Output the [x, y] coordinate of the center of the cell containing the given text.  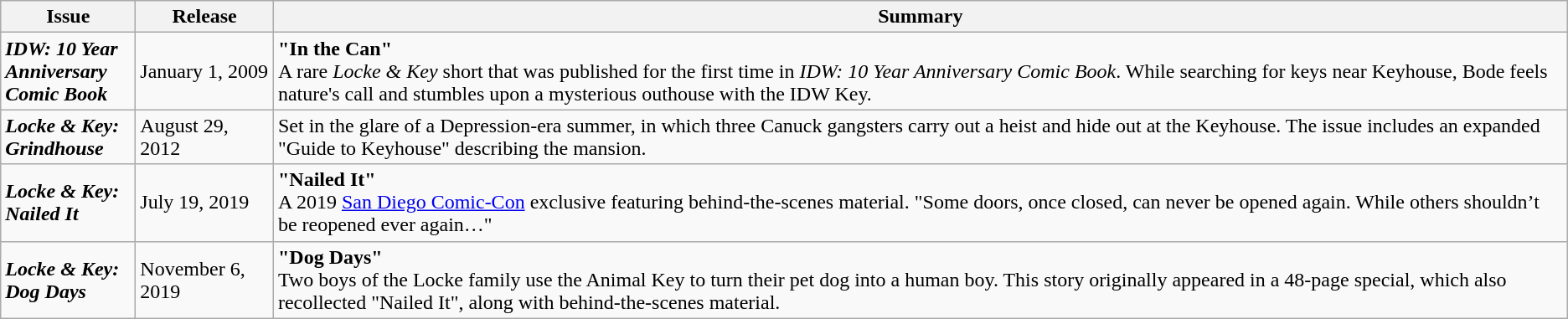
Summary [920, 17]
IDW: 10 Year Anniversary Comic Book [69, 71]
Locke & Key:Grindhouse [69, 137]
Release [204, 17]
Locke & Key:Nailed It [69, 203]
November 6, 2019 [204, 280]
July 19, 2019 [204, 203]
January 1, 2009 [204, 71]
Locke & Key:Dog Days [69, 280]
August 29, 2012 [204, 137]
Issue [69, 17]
